Scan for the cell matching the given text and deliver its [x, y] coordinate at center. 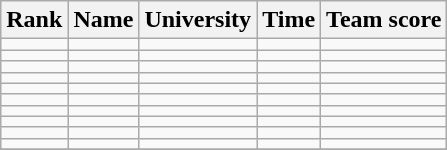
University [198, 20]
Team score [384, 20]
Name [104, 20]
Time [289, 20]
Rank [34, 20]
